Provide the (x, y) coordinate of the cell's center where the given text is located.  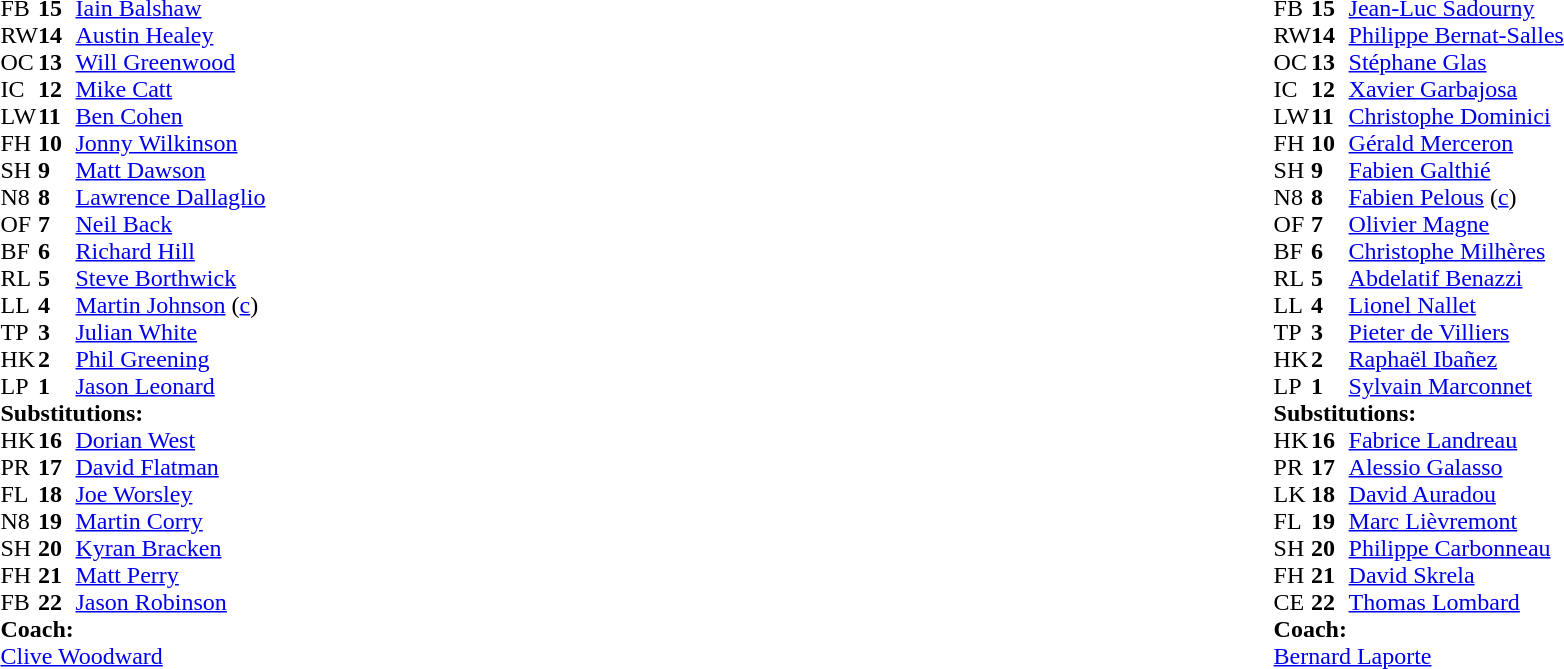
Fabrice Landreau (1456, 440)
Austin Healey (171, 36)
CE (1293, 602)
Martin Johnson (c) (171, 306)
Mike Catt (171, 90)
Sylvain Marconnet (1456, 386)
Matt Perry (171, 576)
Philippe Carbonneau (1456, 548)
Abdelatif Benazzi (1456, 278)
Ben Cohen (171, 116)
Jonny Wilkinson (171, 144)
Phil Greening (171, 360)
Thomas Lombard (1456, 602)
Kyran Bracken (171, 548)
Lionel Nallet (1456, 306)
Stéphane Glas (1456, 62)
Christophe Milhères (1456, 252)
Dorian West (171, 440)
David Skrela (1456, 576)
Jason Robinson (171, 602)
Steve Borthwick (171, 278)
Olivier Magne (1456, 224)
David Auradou (1456, 494)
Richard Hill (171, 252)
Philippe Bernat-Salles (1456, 36)
FB (19, 602)
Neil Back (171, 224)
Alessio Galasso (1456, 468)
Xavier Garbajosa (1456, 90)
Joe Worsley (171, 494)
David Flatman (171, 468)
Julian White (171, 332)
Pieter de Villiers (1456, 332)
Fabien Pelous (c) (1456, 198)
Gérald Merceron (1456, 144)
Jason Leonard (171, 386)
LK (1293, 494)
Lawrence Dallaglio (171, 198)
Christophe Dominici (1456, 116)
Bernard Laporte (1419, 656)
Raphaël Ibañez (1456, 360)
Clive Woodward (132, 656)
Martin Corry (171, 522)
Will Greenwood (171, 62)
Matt Dawson (171, 170)
Fabien Galthié (1456, 170)
Marc Lièvremont (1456, 522)
